Identify which cell holds the provided text, then report its (X, Y) central coordinate. 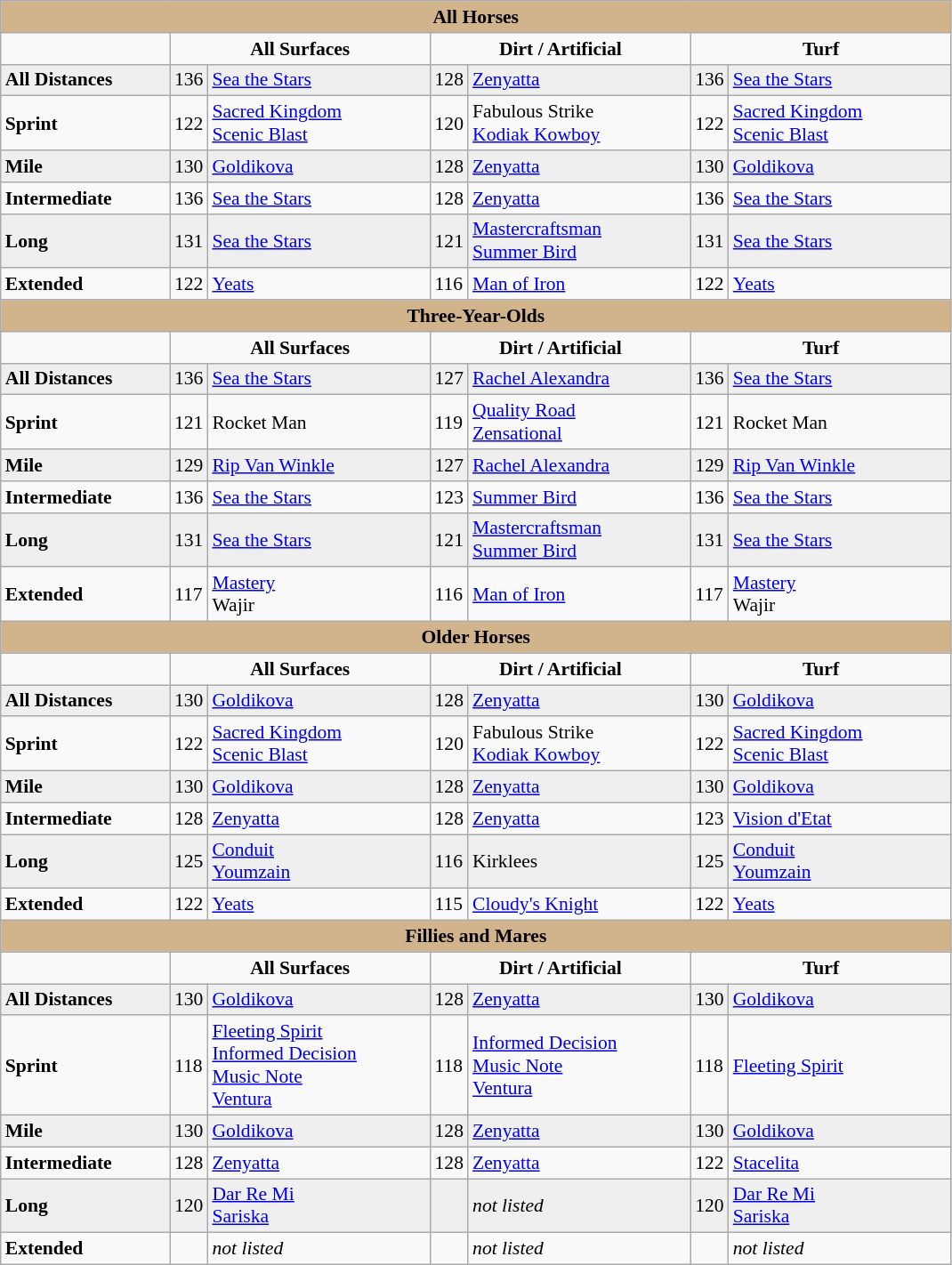
Older Horses (476, 638)
Summer Bird (579, 497)
Three-Year-Olds (476, 316)
Fillies and Mares (476, 937)
All Horses (476, 17)
Kirklees (579, 861)
119 (450, 422)
Informed DecisionMusic NoteVentura (579, 1066)
Fleeting Spirit (840, 1066)
115 (450, 905)
Quality RoadZensational (579, 422)
Stacelita (840, 1163)
Cloudy's Knight (579, 905)
Fleeting SpiritInformed DecisionMusic NoteVentura (319, 1066)
Vision d'Etat (840, 818)
